Identify which cell holds the provided text, then report its (x, y) central coordinate. 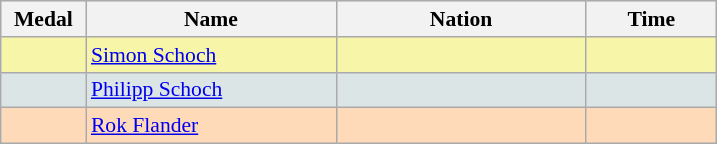
Philipp Schoch (211, 90)
Rok Flander (211, 126)
Nation (461, 19)
Simon Schoch (211, 55)
Medal (44, 19)
Name (211, 19)
Time (651, 19)
